Search for the cell housing the specified text and yield its (x, y) center coordinate. 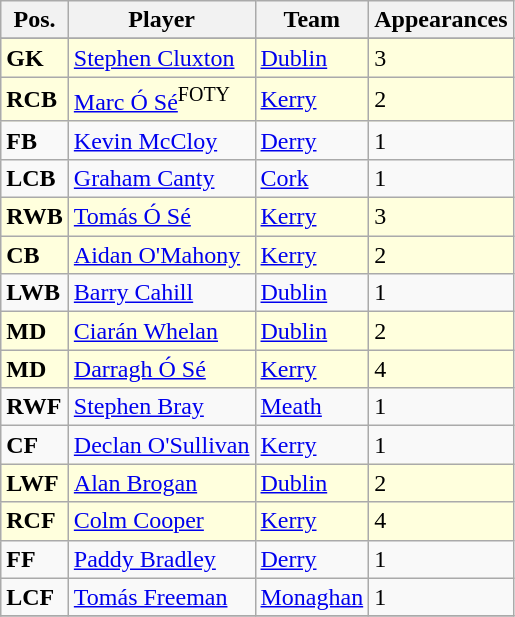
Tomás Freeman (162, 597)
RWB (35, 217)
GK (35, 58)
Stephen Cluxton (162, 58)
LWF (35, 483)
RCB (35, 100)
Kevin McCloy (162, 140)
Player (162, 20)
Aidan O'Mahony (162, 255)
LWB (35, 293)
Cork (312, 178)
Monaghan (312, 597)
RCF (35, 521)
Declan O'Sullivan (162, 445)
Barry Cahill (162, 293)
Paddy Bradley (162, 559)
Stephen Bray (162, 407)
Darragh Ó Sé (162, 369)
FB (35, 140)
LCF (35, 597)
Alan Brogan (162, 483)
Pos. (35, 20)
Marc Ó SéFOTY (162, 100)
Tomás Ó Sé (162, 217)
Meath (312, 407)
CB (35, 255)
FF (35, 559)
Ciarán Whelan (162, 331)
LCB (35, 178)
CF (35, 445)
RWF (35, 407)
Appearances (441, 20)
Graham Canty (162, 178)
Colm Cooper (162, 521)
Team (312, 20)
